Identify which cell holds the provided text, then report its [X, Y] central coordinate. 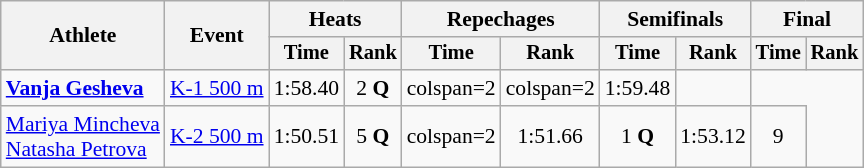
Repechages [501, 19]
1:59.48 [638, 88]
1:51.66 [550, 136]
1:58.40 [306, 88]
2 Q [373, 88]
5 Q [373, 136]
9 [778, 136]
Heats [336, 19]
K-2 500 m [217, 136]
Athlete [83, 36]
1 Q [638, 136]
Final [807, 19]
Vanja Gesheva [83, 88]
K-1 500 m [217, 88]
Semifinals [676, 19]
1:53.12 [712, 136]
1:50.51 [306, 136]
Mariya MinchevaNatasha Petrova [83, 136]
Event [217, 36]
